Provide the [X, Y] coordinate of the cell's center where the given text is located.  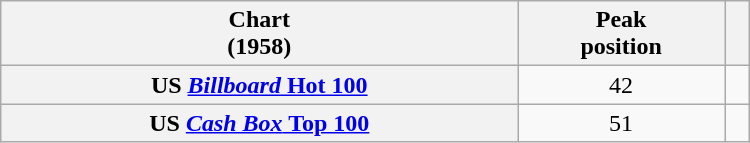
US Cash Box Top 100 [260, 123]
Chart(1958) [260, 34]
Peakposition [622, 34]
US Billboard Hot 100 [260, 85]
42 [622, 85]
51 [622, 123]
